Output the [X, Y] coordinate of the center of the cell containing the given text.  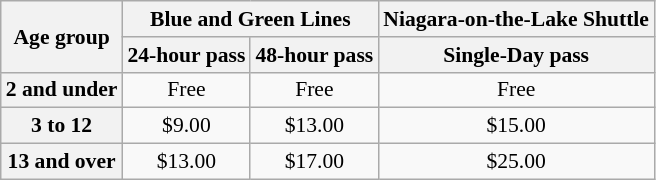
24-hour pass [186, 55]
2 and under [62, 90]
$25.00 [516, 162]
48-hour pass [314, 55]
Single-Day pass [516, 55]
13 and over [62, 162]
3 to 12 [62, 126]
$15.00 [516, 126]
$9.00 [186, 126]
Age group [62, 36]
Niagara-on-the-Lake Shuttle [516, 19]
$17.00 [314, 162]
Blue and Green Lines [250, 19]
